Scan for the cell matching the given text and deliver its (x, y) coordinate at center. 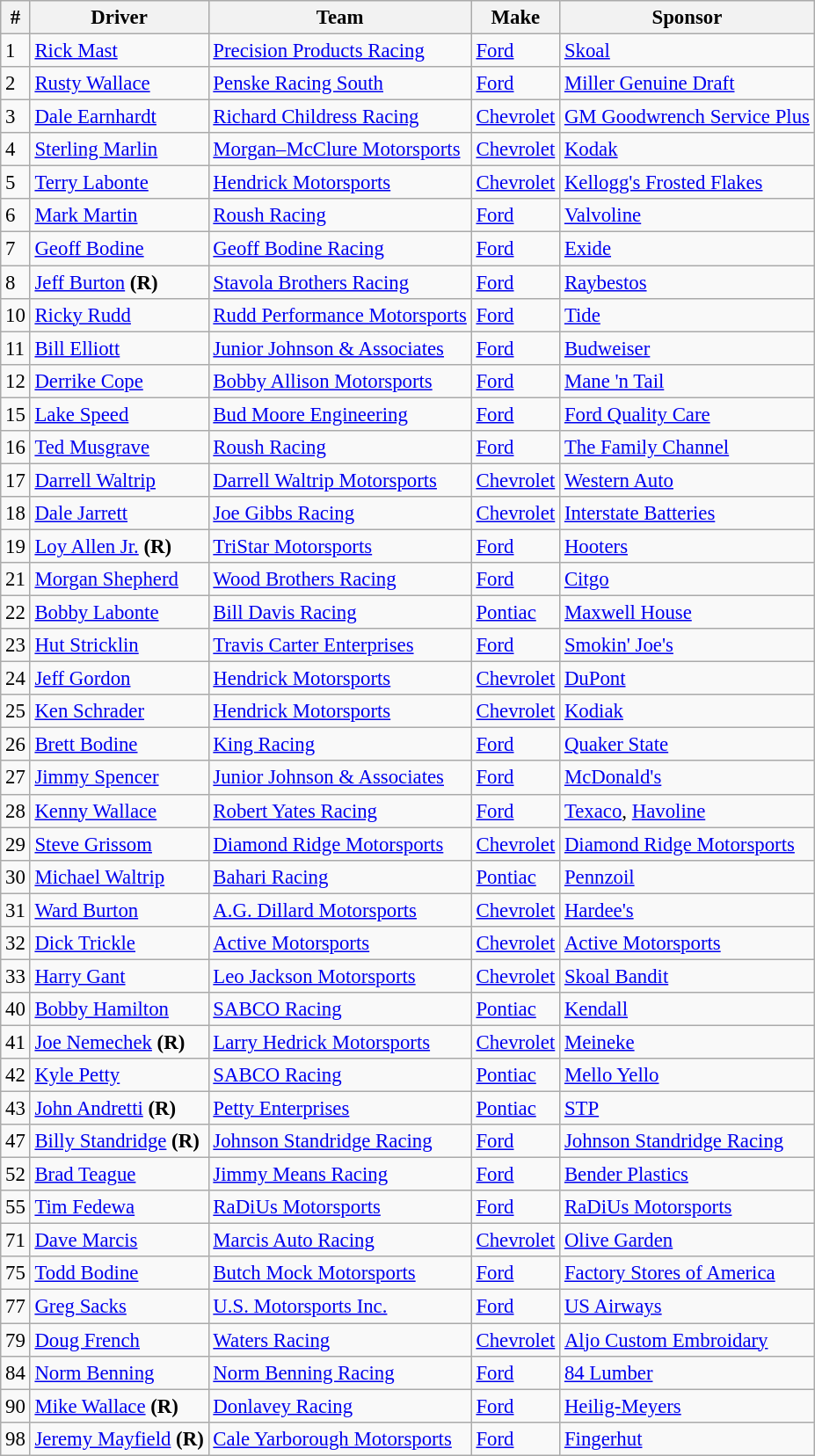
2 (16, 84)
Factory Stores of America (688, 1274)
71 (16, 1241)
Meineke (688, 1042)
Aljo Custom Embroidary (688, 1340)
Joe Gibbs Racing (339, 513)
Quaker State (688, 745)
STP (688, 1109)
23 (16, 645)
Sponsor (688, 18)
US Airways (688, 1307)
Mike Wallace (R) (120, 1406)
Doug French (120, 1340)
Bender Plastics (688, 1175)
Kenny Wallace (120, 811)
26 (16, 745)
Bud Moore Engineering (339, 414)
Pennzoil (688, 877)
Larry Hedrick Motorsports (339, 1042)
33 (16, 976)
Valvoline (688, 215)
Michael Waltrip (120, 877)
Terry Labonte (120, 183)
40 (16, 1009)
8 (16, 282)
Joe Nemechek (R) (120, 1042)
Rick Mast (120, 51)
Interstate Batteries (688, 513)
5 (16, 183)
32 (16, 943)
Exide (688, 249)
Jeff Burton (R) (120, 282)
Bobby Hamilton (120, 1009)
Maxwell House (688, 613)
42 (16, 1075)
Darrell Waltrip (120, 480)
Penske Racing South (339, 84)
41 (16, 1042)
A.G. Dillard Motorsports (339, 910)
84 (16, 1372)
Miller Genuine Draft (688, 84)
Jeff Gordon (120, 679)
Fingerhut (688, 1438)
18 (16, 513)
Geoff Bodine Racing (339, 249)
Stavola Brothers Racing (339, 282)
Richard Childress Racing (339, 117)
Billy Standridge (R) (120, 1141)
16 (16, 448)
Wood Brothers Racing (339, 579)
Sterling Marlin (120, 149)
77 (16, 1307)
The Family Channel (688, 448)
Budweiser (688, 348)
Hut Stricklin (120, 645)
Bahari Racing (339, 877)
84 Lumber (688, 1372)
24 (16, 679)
Butch Mock Motorsports (339, 1274)
12 (16, 381)
King Racing (339, 745)
Morgan Shepherd (120, 579)
Dale Jarrett (120, 513)
17 (16, 480)
43 (16, 1109)
# (16, 18)
Cale Yarborough Motorsports (339, 1438)
Brett Bodine (120, 745)
Kendall (688, 1009)
28 (16, 811)
DuPont (688, 679)
Leo Jackson Motorsports (339, 976)
Todd Bodine (120, 1274)
Darrell Waltrip Motorsports (339, 480)
3 (16, 117)
Ricky Rudd (120, 315)
Precision Products Racing (339, 51)
29 (16, 844)
Kodak (688, 149)
Dick Trickle (120, 943)
Hooters (688, 546)
21 (16, 579)
Lake Speed (120, 414)
75 (16, 1274)
6 (16, 215)
Skoal (688, 51)
John Andretti (R) (120, 1109)
10 (16, 315)
7 (16, 249)
Travis Carter Enterprises (339, 645)
30 (16, 877)
Petty Enterprises (339, 1109)
Texaco, Havoline (688, 811)
Bobby Allison Motorsports (339, 381)
Skoal Bandit (688, 976)
Marcis Auto Racing (339, 1241)
Kellogg's Frosted Flakes (688, 183)
Ford Quality Care (688, 414)
Jimmy Means Racing (339, 1175)
Greg Sacks (120, 1307)
Robert Yates Racing (339, 811)
Team (339, 18)
Citgo (688, 579)
Rudd Performance Motorsports (339, 315)
Norm Benning (120, 1372)
98 (16, 1438)
Mark Martin (120, 215)
Kyle Petty (120, 1075)
4 (16, 149)
Raybestos (688, 282)
GM Goodwrench Service Plus (688, 117)
Derrike Cope (120, 381)
Kodiak (688, 711)
Ted Musgrave (120, 448)
90 (16, 1406)
25 (16, 711)
Ward Burton (120, 910)
Morgan–McClure Motorsports (339, 149)
Olive Garden (688, 1241)
Waters Racing (339, 1340)
Bill Elliott (120, 348)
52 (16, 1175)
27 (16, 778)
Dave Marcis (120, 1241)
47 (16, 1141)
Western Auto (688, 480)
McDonald's (688, 778)
11 (16, 348)
Tide (688, 315)
31 (16, 910)
15 (16, 414)
Jimmy Spencer (120, 778)
55 (16, 1207)
Norm Benning Racing (339, 1372)
Hardee's (688, 910)
Heilig-Meyers (688, 1406)
Mello Yello (688, 1075)
Dale Earnhardt (120, 117)
U.S. Motorsports Inc. (339, 1307)
19 (16, 546)
Ken Schrader (120, 711)
1 (16, 51)
Driver (120, 18)
Smokin' Joe's (688, 645)
Loy Allen Jr. (R) (120, 546)
Brad Teague (120, 1175)
TriStar Motorsports (339, 546)
Steve Grissom (120, 844)
Bobby Labonte (120, 613)
Jeremy Mayfield (R) (120, 1438)
Donlavey Racing (339, 1406)
Make (515, 18)
Mane 'n Tail (688, 381)
Rusty Wallace (120, 84)
79 (16, 1340)
Tim Fedewa (120, 1207)
Geoff Bodine (120, 249)
Bill Davis Racing (339, 613)
Harry Gant (120, 976)
22 (16, 613)
